For the text-containing cell, return its midpoint in [x, y] coordinate format. 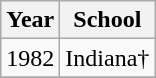
School [108, 20]
1982 [30, 58]
Indiana† [108, 58]
Year [30, 20]
